From the cell containing the given text, extract its center point as (X, Y) coordinate. 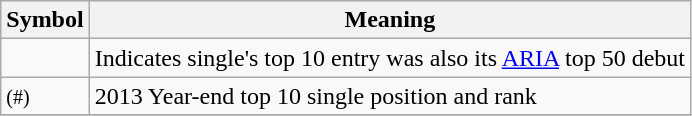
(#) (45, 96)
Meaning (390, 20)
Symbol (45, 20)
2013 Year-end top 10 single position and rank (390, 96)
Indicates single's top 10 entry was also its ARIA top 50 debut (390, 58)
